Return the (x, y) coordinate for the center point of the cell that contains the specified text.  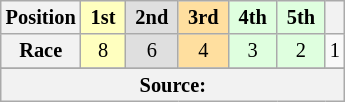
3rd (203, 17)
2nd (152, 17)
8 (104, 51)
Source: (173, 85)
2 (301, 51)
4 (203, 51)
6 (152, 51)
1 (335, 51)
3 (253, 51)
5th (301, 17)
Position (41, 17)
4th (253, 17)
Race (41, 51)
1st (104, 17)
